Provide the [X, Y] coordinate of the cell's center where the given text is located.  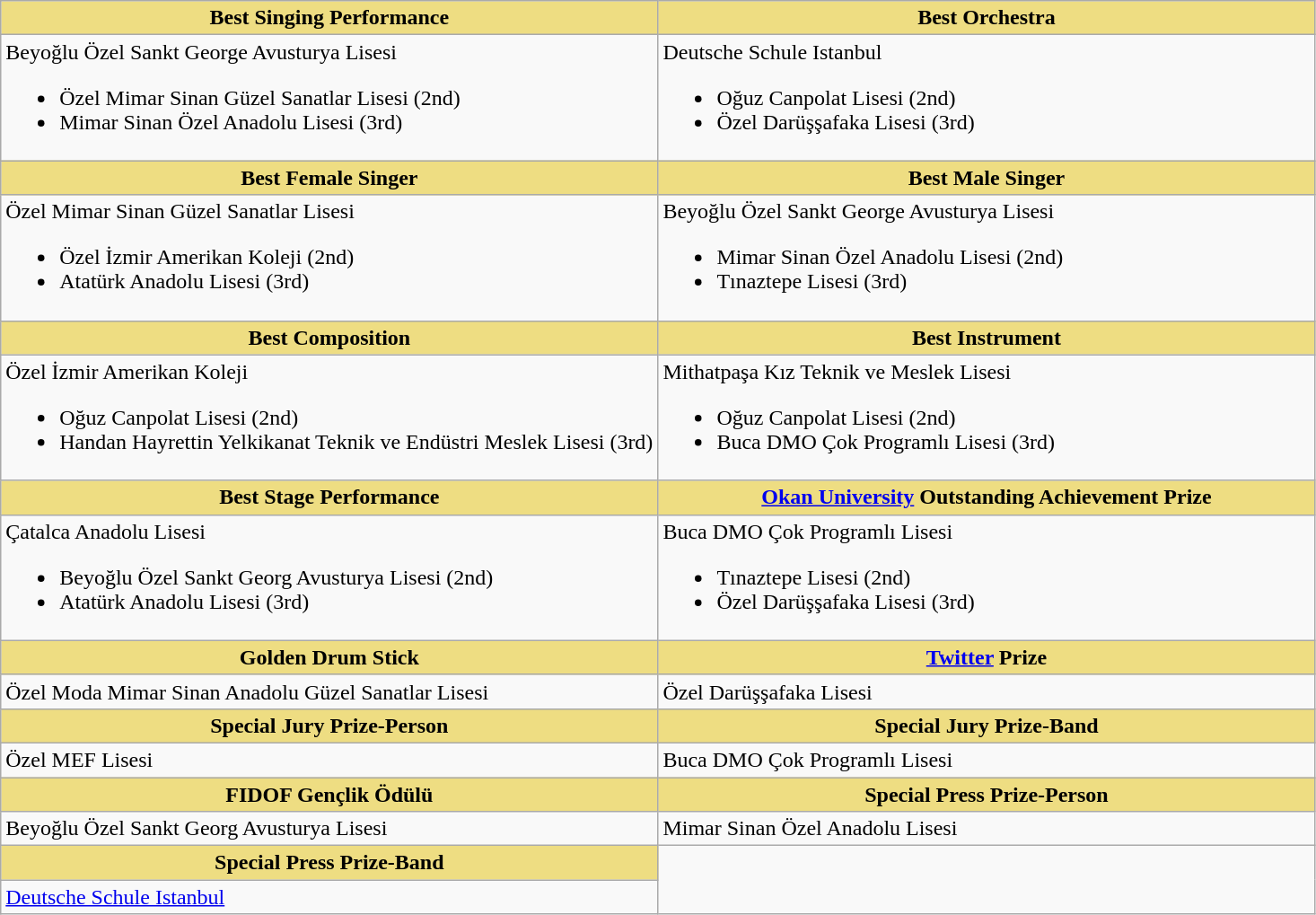
Best Stage Performance [329, 497]
Special Jury Prize-Band [987, 726]
Deutsche Schule Istanbul [329, 897]
Twitter Prize [987, 657]
Best Composition [329, 338]
Best Singing Performance [329, 18]
Beyoğlu Özel Sankt George Avusturya LisesiÖzel Mimar Sinan Güzel Sanatlar Lisesi (2nd)Mimar Sinan Özel Anadolu Lisesi (3rd) [329, 98]
Best Orchestra [987, 18]
Special Press Prize-Band [329, 863]
Özel MEF Lisesi [329, 760]
Mimar Sinan Özel Anadolu Lisesi [987, 829]
Golden Drum Stick [329, 657]
Özel Darüşşafaka Lisesi [987, 691]
Best Instrument [987, 338]
Mithatpaşa Kız Teknik ve Meslek LisesiOğuz Canpolat Lisesi (2nd)Buca DMO Çok Programlı Lisesi (3rd) [987, 418]
Buca DMO Çok Programlı Lisesi [987, 760]
Beyoğlu Özel Sankt George Avusturya LisesiMimar Sinan Özel Anadolu Lisesi (2nd)Tınaztepe Lisesi (3rd) [987, 258]
Okan University Outstanding Achievement Prize [987, 497]
Deutsche Schule IstanbulOğuz Canpolat Lisesi (2nd)Özel Darüşşafaka Lisesi (3rd) [987, 98]
Özel Moda Mimar Sinan Anadolu Güzel Sanatlar Lisesi [329, 691]
Beyoğlu Özel Sankt Georg Avusturya Lisesi [329, 829]
Özel Mimar Sinan Güzel Sanatlar LisesiÖzel İzmir Amerikan Koleji (2nd)Atatürk Anadolu Lisesi (3rd) [329, 258]
Special Jury Prize-Person [329, 726]
Buca DMO Çok Programlı LisesiTınaztepe Lisesi (2nd)Özel Darüşşafaka Lisesi (3rd) [987, 577]
Best Male Singer [987, 178]
Special Press Prize-Person [987, 795]
FIDOF Gençlik Ödülü [329, 795]
Çatalca Anadolu LisesiBeyoğlu Özel Sankt Georg Avusturya Lisesi (2nd)Atatürk Anadolu Lisesi (3rd) [329, 577]
Best Female Singer [329, 178]
Özel İzmir Amerikan KolejiOğuz Canpolat Lisesi (2nd)Handan Hayrettin Yelkikanat Teknik ve Endüstri Meslek Lisesi (3rd) [329, 418]
